Return the (X, Y) coordinate for the center point of the cell that contains the specified text.  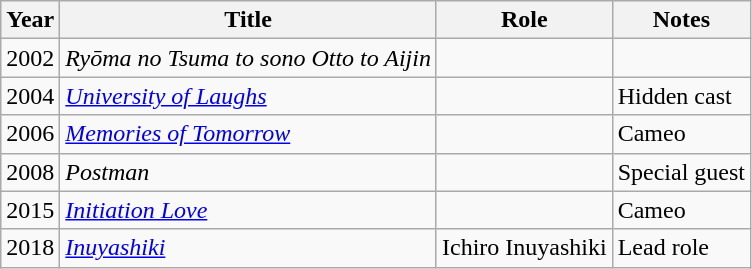
2015 (30, 210)
Hidden cast (681, 96)
Year (30, 20)
2006 (30, 134)
2018 (30, 248)
Special guest (681, 172)
Postman (248, 172)
Initiation Love (248, 210)
Lead role (681, 248)
Memories of Tomorrow (248, 134)
Inuyashiki (248, 248)
Ryōma no Tsuma to sono Otto to Aijin (248, 58)
Role (524, 20)
2002 (30, 58)
Notes (681, 20)
2004 (30, 96)
Ichiro Inuyashiki (524, 248)
University of Laughs (248, 96)
Title (248, 20)
2008 (30, 172)
